Detect which cell encompasses the target text, then output its (x, y) center coordinate. 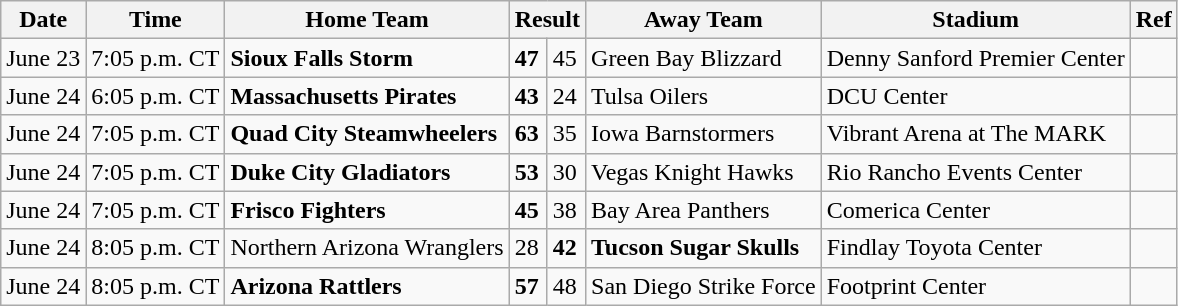
53 (528, 172)
Stadium (976, 20)
Rio Rancho Events Center (976, 172)
Tucson Sugar Skulls (704, 248)
47 (528, 58)
Iowa Barnstormers (704, 134)
Findlay Toyota Center (976, 248)
Home Team (367, 20)
48 (566, 286)
Denny Sanford Premier Center (976, 58)
42 (566, 248)
6:05 p.m. CT (156, 96)
Result (547, 20)
Vibrant Arena at The MARK (976, 134)
Arizona Rattlers (367, 286)
Frisco Fighters (367, 210)
57 (528, 286)
63 (528, 134)
Vegas Knight Hawks (704, 172)
Sioux Falls Storm (367, 58)
Date (44, 20)
Northern Arizona Wranglers (367, 248)
35 (566, 134)
Tulsa Oilers (704, 96)
Comerica Center (976, 210)
28 (528, 248)
Quad City Steamwheelers (367, 134)
43 (528, 96)
Ref (1154, 20)
Footprint Center (976, 286)
Green Bay Blizzard (704, 58)
38 (566, 210)
Bay Area Panthers (704, 210)
San Diego Strike Force (704, 286)
24 (566, 96)
Massachusetts Pirates (367, 96)
Duke City Gladiators (367, 172)
Away Team (704, 20)
30 (566, 172)
June 23 (44, 58)
Time (156, 20)
DCU Center (976, 96)
